Capture the cell that displays the provided text and extract its (x, y) central coordinate. 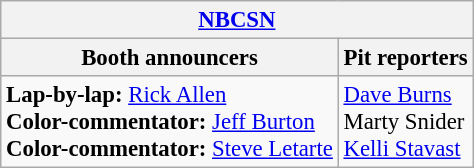
Lap-by-lap: Rick AllenColor-commentator: Jeff BurtonColor-commentator: Steve Letarte (170, 122)
Pit reporters (406, 58)
Booth announcers (170, 58)
Dave BurnsMarty SniderKelli Stavast (406, 122)
NBCSN (237, 20)
